Capture the cell that displays the provided text and extract its (x, y) central coordinate. 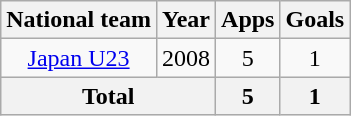
Year (186, 20)
Apps (248, 20)
Total (108, 96)
Japan U23 (79, 58)
National team (79, 20)
Goals (315, 20)
2008 (186, 58)
